Output the [x, y] coordinate of the center of the cell containing the given text.  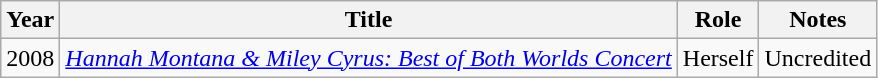
2008 [30, 58]
Notes [818, 20]
Hannah Montana & Miley Cyrus: Best of Both Worlds Concert [368, 58]
Title [368, 20]
Year [30, 20]
Uncredited [818, 58]
Role [718, 20]
Herself [718, 58]
